Pinpoint the cell where the given text exists, returning its [x, y] midpoint coordinate. 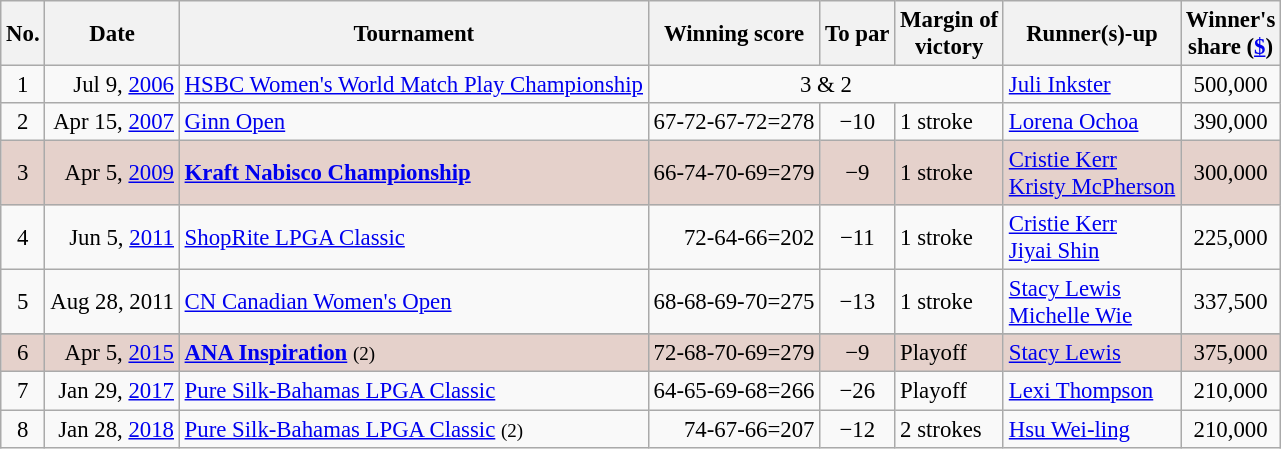
Cristie Kerr Jiyai Shin [1092, 238]
Apr 5, 2015 [112, 353]
HSBC Women's World Match Play Championship [414, 85]
8 [23, 429]
−26 [858, 391]
2 strokes [950, 429]
Kraft Nabisco Championship [414, 174]
Jan 29, 2017 [112, 391]
CN Canadian Women's Open [414, 302]
375,000 [1230, 353]
Winning score [734, 34]
225,000 [1230, 238]
337,500 [1230, 302]
74-67-66=207 [734, 429]
2 [23, 122]
Aug 28, 2011 [112, 302]
ANA Inspiration (2) [414, 353]
Lexi Thompson [1092, 391]
Apr 5, 2009 [112, 174]
To par [858, 34]
4 [23, 238]
Stacy Lewis Michelle Wie [1092, 302]
3 [23, 174]
−12 [858, 429]
Ginn Open [414, 122]
66-74-70-69=279 [734, 174]
Date [112, 34]
Pure Silk-Bahamas LPGA Classic (2) [414, 429]
500,000 [1230, 85]
Jan 28, 2018 [112, 429]
64-65-69-68=266 [734, 391]
Hsu Wei-ling [1092, 429]
Apr 15, 2007 [112, 122]
Margin ofvictory [950, 34]
72-64-66=202 [734, 238]
Cristie Kerr Kristy McPherson [1092, 174]
Jun 5, 2011 [112, 238]
Juli Inkster [1092, 85]
Stacy Lewis [1092, 353]
67-72-67-72=278 [734, 122]
Pure Silk-Bahamas LPGA Classic [414, 391]
−11 [858, 238]
300,000 [1230, 174]
72-68-70-69=279 [734, 353]
Winner'sshare ($) [1230, 34]
−13 [858, 302]
1 [23, 85]
ShopRite LPGA Classic [414, 238]
5 [23, 302]
7 [23, 391]
Tournament [414, 34]
No. [23, 34]
6 [23, 353]
−10 [858, 122]
390,000 [1230, 122]
Lorena Ochoa [1092, 122]
3 & 2 [826, 85]
68-68-69-70=275 [734, 302]
Jul 9, 2006 [112, 85]
Runner(s)-up [1092, 34]
